Identify which cell holds the provided text, then report its (x, y) central coordinate. 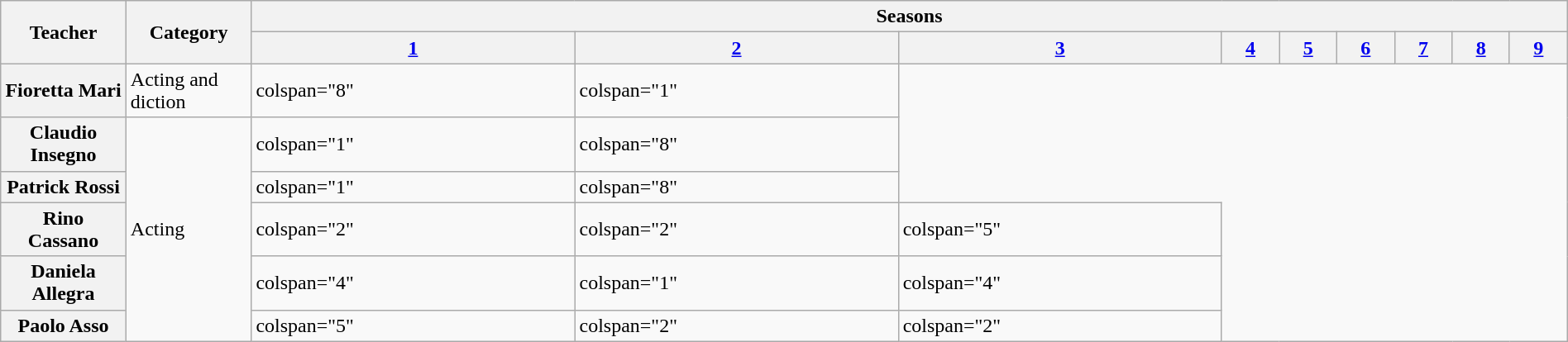
Acting and diction (189, 91)
Patrick Rossi (64, 187)
8 (1481, 48)
7 (1423, 48)
Claudio Insegno (64, 144)
1 (414, 48)
6 (1366, 48)
2 (736, 48)
Fioretta Mari (64, 91)
Category (189, 32)
Daniela Allegra (64, 283)
9 (1538, 48)
Teacher (64, 32)
3 (1060, 48)
Rino Cassano (64, 230)
Acting (189, 230)
Paolo Asso (64, 325)
4 (1250, 48)
Seasons (910, 17)
5 (1308, 48)
